Locate the cell with the specified text and output its [X, Y] center coordinate. 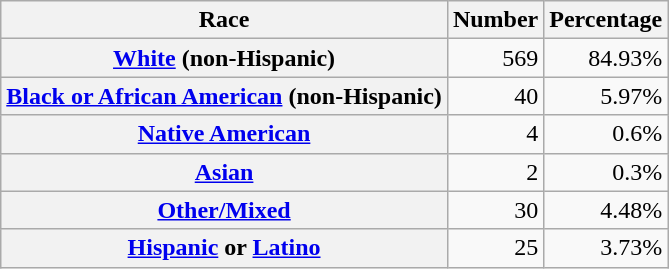
0.3% [606, 172]
Native American [224, 134]
Percentage [606, 20]
Hispanic or Latino [224, 248]
84.93% [606, 58]
4.48% [606, 210]
40 [495, 96]
2 [495, 172]
569 [495, 58]
Asian [224, 172]
4 [495, 134]
5.97% [606, 96]
25 [495, 248]
Number [495, 20]
Other/Mixed [224, 210]
Race [224, 20]
30 [495, 210]
3.73% [606, 248]
Black or African American (non-Hispanic) [224, 96]
White (non-Hispanic) [224, 58]
0.6% [606, 134]
